Capture the cell that displays the provided text and extract its [X, Y] central coordinate. 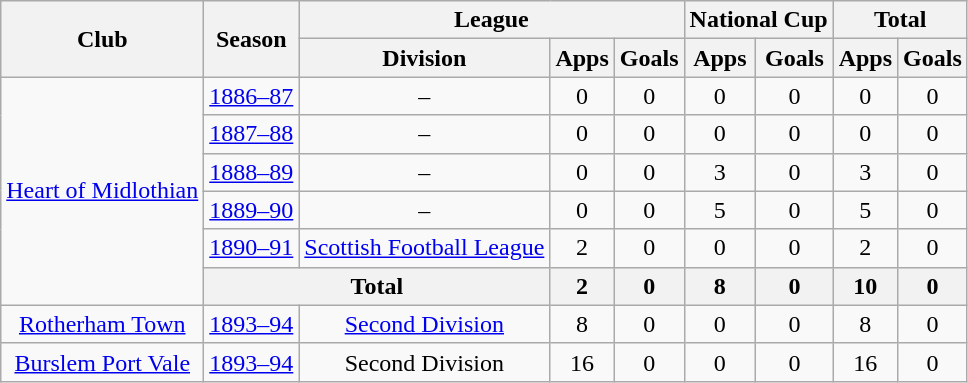
1890–91 [252, 248]
Heart of Midlothian [102, 191]
Rotherham Town [102, 324]
Season [252, 39]
Scottish Football League [424, 248]
Division [424, 58]
National Cup [758, 20]
1887–88 [252, 134]
10 [865, 286]
Club [102, 39]
Burslem Port Vale [102, 362]
1888–89 [252, 172]
1889–90 [252, 210]
1886–87 [252, 96]
League [492, 20]
